Capture the cell that displays the provided text and extract its [X, Y] central coordinate. 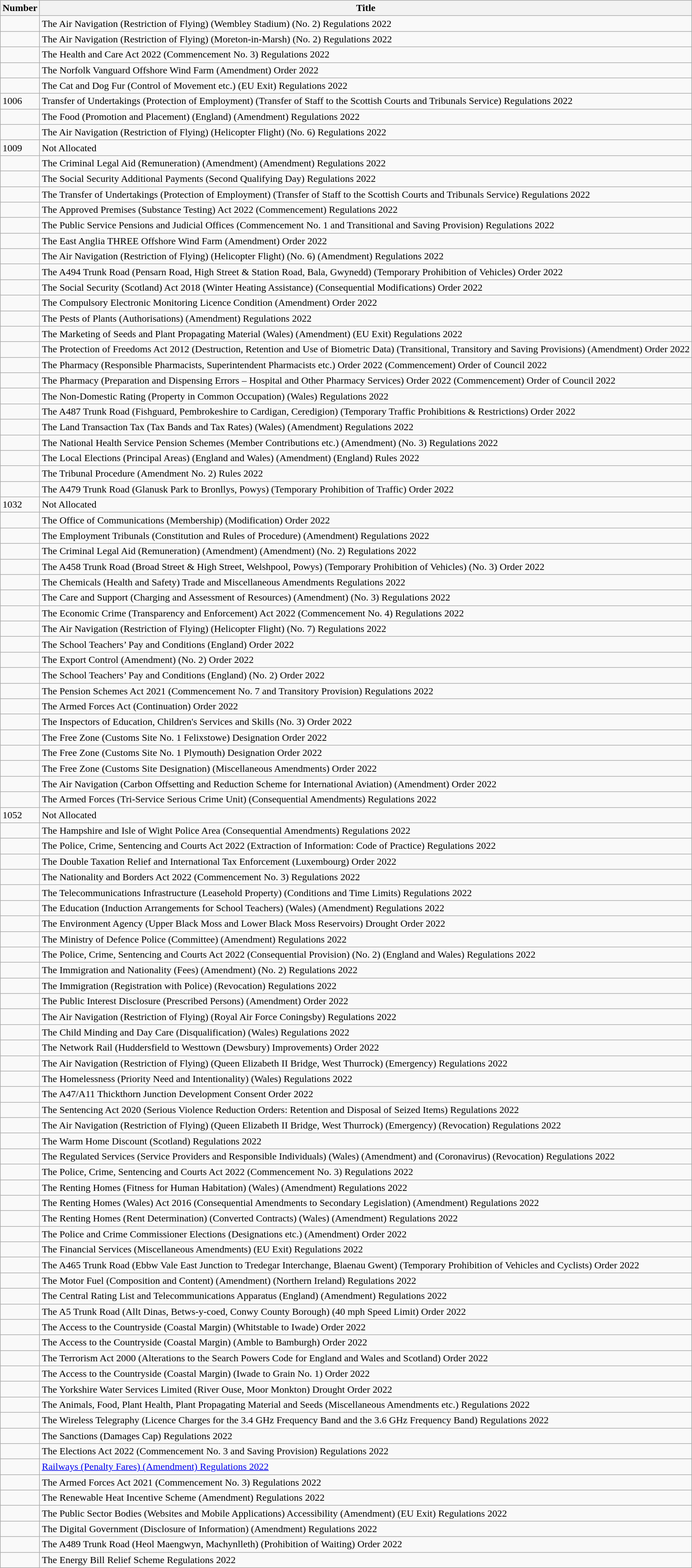
The Education (Induction Arrangements for School Teachers) (Wales) (Amendment) Regulations 2022 [366, 908]
The A489 Trunk Road (Heol Maengwyn, Machynlleth) (Prohibition of Waiting) Order 2022 [366, 1544]
The Transfer of Undertakings (Protection of Employment) (Transfer of Staff to the Scottish Courts and Tribunals Service) Regulations 2022 [366, 194]
The Police, Crime, Sentencing and Courts Act 2022 (Consequential Provision) (No. 2) (England and Wales) Regulations 2022 [366, 955]
Transfer of Undertakings (Protection of Employment) (Transfer of Staff to the Scottish Courts and Tribunals Service) Regulations 2022 [366, 101]
The A487 Trunk Road (Fishguard, Pembrokeshire to Cardigan, Ceredigion) (Temporary Traffic Prohibitions & Restrictions) Order 2022 [366, 411]
The Hampshire and Isle of Wight Police Area (Consequential Amendments) Regulations 2022 [366, 830]
The Economic Crime (Transparency and Enforcement) Act 2022 (Commencement No. 4) Regulations 2022 [366, 613]
The Wireless Telegraphy (Licence Charges for the 3.4 GHz Frequency Band and the 3.6 GHz Frequency Band) Regulations 2022 [366, 1420]
The A5 Trunk Road (Allt Dinas, Betws-y-coed, Conwy County Borough) (40 mph Speed Limit) Order 2022 [366, 1312]
The Food (Promotion and Placement) (England) (Amendment) Regulations 2022 [366, 117]
The Pharmacy (Responsible Pharmacists, Superintendent Pharmacists etc.) Order 2022 (Commencement) Order of Council 2022 [366, 365]
The Immigration and Nationality (Fees) (Amendment) (No. 2) Regulations 2022 [366, 970]
The Access to the Countryside (Coastal Margin) (Amble to Bamburgh) Order 2022 [366, 1343]
The School Teachers’ Pay and Conditions (England) (No. 2) Order 2022 [366, 675]
1032 [20, 505]
The Public Service Pensions and Judicial Offices (Commencement No. 1 and Transitional and Saving Provision) Regulations 2022 [366, 225]
The Pharmacy (Preparation and Dispensing Errors – Hospital and Other Pharmacy Services) Order 2022 (Commencement) Order of Council 2022 [366, 380]
The Animals, Food, Plant Health, Plant Propagating Material and Seeds (Miscellaneous Amendments etc.) Regulations 2022 [366, 1405]
The National Health Service Pension Schemes (Member Contributions etc.) (Amendment) (No. 3) Regulations 2022 [366, 442]
The Pension Schemes Act 2021 (Commencement No. 7 and Transitory Provision) Regulations 2022 [366, 691]
The Armed Forces Act (Continuation) Order 2022 [366, 707]
The East Anglia THREE Offshore Wind Farm (Amendment) Order 2022 [366, 241]
The Land Transaction Tax (Tax Bands and Tax Rates) (Wales) (Amendment) Regulations 2022 [366, 427]
The Homelessness (Priority Need and Intentionality) (Wales) Regulations 2022 [366, 1079]
The Digital Government (Disclosure of Information) (Amendment) Regulations 2022 [366, 1529]
The Ministry of Defence Police (Committee) (Amendment) Regulations 2022 [366, 939]
The Motor Fuel (Composition and Content) (Amendment) (Northern Ireland) Regulations 2022 [366, 1281]
The Criminal Legal Aid (Remuneration) (Amendment) (Amendment) (No. 2) Regulations 2022 [366, 551]
The Employment Tribunals (Constitution and Rules of Procedure) (Amendment) Regulations 2022 [366, 536]
The Access to the Countryside (Coastal Margin) (Iwade to Grain No. 1) Order 2022 [366, 1374]
The Energy Bill Relief Scheme Regulations 2022 [366, 1560]
The Export Control (Amendment) (No. 2) Order 2022 [366, 660]
The Network Rail (Huddersfield to Westtown (Dewsbury) Improvements) Order 2022 [366, 1048]
The Double Taxation Relief and International Tax Enforcement (Luxembourg) Order 2022 [366, 861]
The A479 Trunk Road (Glanusk Park to Bronllys, Powys) (Temporary Prohibition of Traffic) Order 2022 [366, 489]
The Tribunal Procedure (Amendment No. 2) Rules 2022 [366, 474]
The Police and Crime Commissioner Elections (Designations etc.) (Amendment) Order 2022 [366, 1234]
The Air Navigation (Restriction of Flying) (Moreton-in-Marsh) (No. 2) Regulations 2022 [366, 39]
The Renting Homes (Rent Determination) (Converted Contracts) (Wales) (Amendment) Regulations 2022 [366, 1219]
The Sanctions (Damages Cap) Regulations 2022 [366, 1435]
The Health and Care Act 2022 (Commencement No. 3) Regulations 2022 [366, 55]
The Chemicals (Health and Safety) Trade and Miscellaneous Amendments Regulations 2022 [366, 582]
The Renting Homes (Fitness for Human Habitation) (Wales) (Amendment) Regulations 2022 [366, 1188]
The Free Zone (Customs Site No. 1 Felixstowe) Designation Order 2022 [366, 738]
The Terrorism Act 2000 (Alterations to the Search Powers Code for England and Wales and Scotland) Order 2022 [366, 1358]
The Child Minding and Day Care (Disqualification) (Wales) Regulations 2022 [366, 1032]
The Warm Home Discount (Scotland) Regulations 2022 [366, 1141]
The Air Navigation (Restriction of Flying) (Wembley Stadium) (No. 2) Regulations 2022 [366, 24]
The Renewable Heat Incentive Scheme (Amendment) Regulations 2022 [366, 1498]
The Sentencing Act 2020 (Serious Violence Reduction Orders: Retention and Disposal of Seized Items) Regulations 2022 [366, 1110]
1006 [20, 101]
The Approved Premises (Substance Testing) Act 2022 (Commencement) Regulations 2022 [366, 210]
The Air Navigation (Carbon Offsetting and Reduction Scheme for International Aviation) (Amendment) Order 2022 [366, 784]
The Office of Communications (Membership) (Modification) Order 2022 [366, 520]
The Marketing of Seeds and Plant Propagating Material (Wales) (Amendment) (EU Exit) Regulations 2022 [366, 334]
The Air Navigation (Restriction of Flying) (Helicopter Flight) (No. 7) Regulations 2022 [366, 629]
The A47/A11 Thickthorn Junction Development Consent Order 2022 [366, 1094]
The Inspectors of Education, Children's Services and Skills (No. 3) Order 2022 [366, 722]
The A494 Trunk Road (Pensarn Road, High Street & Station Road, Bala, Gwynedd) (Temporary Prohibition of Vehicles) Order 2022 [366, 272]
The Armed Forces Act 2021 (Commencement No. 3) Regulations 2022 [366, 1482]
The Armed Forces (Tri-Service Serious Crime Unit) (Consequential Amendments) Regulations 2022 [366, 799]
The Elections Act 2022 (Commencement No. 3 and Saving Provision) Regulations 2022 [366, 1451]
The Police, Crime, Sentencing and Courts Act 2022 (Extraction of Information: Code of Practice) Regulations 2022 [366, 846]
Number [20, 8]
Title [366, 8]
The Social Security Additional Payments (Second Qualifying Day) Regulations 2022 [366, 179]
The Renting Homes (Wales) Act 2016 (Consequential Amendments to Secondary Legislation) (Amendment) Regulations 2022 [366, 1203]
The Pests of Plants (Authorisations) (Amendment) Regulations 2022 [366, 318]
1052 [20, 815]
The Environment Agency (Upper Black Moss and Lower Black Moss Reservoirs) Drought Order 2022 [366, 923]
The Yorkshire Water Services Limited (River Ouse, Moor Monkton) Drought Order 2022 [366, 1389]
The Air Navigation (Restriction of Flying) (Queen Elizabeth II Bridge, West Thurrock) (Emergency) (Revocation) Regulations 2022 [366, 1125]
The Free Zone (Customs Site Designation) (Miscellaneous Amendments) Order 2022 [366, 769]
The Compulsory Electronic Monitoring Licence Condition (Amendment) Order 2022 [366, 303]
The School Teachers’ Pay and Conditions (England) Order 2022 [366, 644]
The Air Navigation (Restriction of Flying) (Helicopter Flight) (No. 6) (Amendment) Regulations 2022 [366, 256]
The Central Rating List and Telecommunications Apparatus (England) (Amendment) Regulations 2022 [366, 1296]
The Regulated Services (Service Providers and Responsible Individuals) (Wales) (Amendment) and (Coronavirus) (Revocation) Regulations 2022 [366, 1156]
The Cat and Dog Fur (Control of Movement etc.) (EU Exit) Regulations 2022 [366, 86]
The Free Zone (Customs Site No. 1 Plymouth) Designation Order 2022 [366, 753]
The Air Navigation (Restriction of Flying) (Royal Air Force Coningsby) Regulations 2022 [366, 1017]
The Social Security (Scotland) Act 2018 (Winter Heating Assistance) (Consequential Modifications) Order 2022 [366, 287]
The Non-Domestic Rating (Property in Common Occupation) (Wales) Regulations 2022 [366, 396]
The Care and Support (Charging and Assessment of Resources) (Amendment) (No. 3) Regulations 2022 [366, 598]
1009 [20, 148]
The A458 Trunk Road (Broad Street & High Street, Welshpool, Powys) (Temporary Prohibition of Vehicles) (No. 3) Order 2022 [366, 567]
The Public Interest Disclosure (Prescribed Persons) (Amendment) Order 2022 [366, 1001]
The Air Navigation (Restriction of Flying) (Queen Elizabeth II Bridge, West Thurrock) (Emergency) Regulations 2022 [366, 1063]
The Financial Services (Miscellaneous Amendments) (EU Exit) Regulations 2022 [366, 1250]
The Telecommunications Infrastructure (Leasehold Property) (Conditions and Time Limits) Regulations 2022 [366, 892]
The Local Elections (Principal Areas) (England and Wales) (Amendment) (England) Rules 2022 [366, 458]
The Police, Crime, Sentencing and Courts Act 2022 (Commencement No. 3) Regulations 2022 [366, 1172]
The Air Navigation (Restriction of Flying) (Helicopter Flight) (No. 6) Regulations 2022 [366, 132]
The Public Sector Bodies (Websites and Mobile Applications) Accessibility (Amendment) (EU Exit) Regulations 2022 [366, 1513]
Railways (Penalty Fares) (Amendment) Regulations 2022 [366, 1467]
The Access to the Countryside (Coastal Margin) (Whitstable to Iwade) Order 2022 [366, 1327]
The Norfolk Vanguard Offshore Wind Farm (Amendment) Order 2022 [366, 70]
The Immigration (Registration with Police) (Revocation) Regulations 2022 [366, 986]
The A465 Trunk Road (Ebbw Vale East Junction to Tredegar Interchange, Blaenau Gwent) (Temporary Prohibition of Vehicles and Cyclists) Order 2022 [366, 1265]
The Nationality and Borders Act 2022 (Commencement No. 3) Regulations 2022 [366, 877]
The Criminal Legal Aid (Remuneration) (Amendment) (Amendment) Regulations 2022 [366, 163]
